Extract the (X, Y) coordinate from the center of the cell holding the provided text.  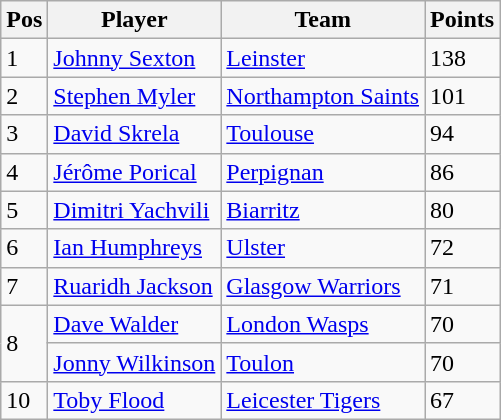
7 (24, 286)
Team (323, 20)
Toulouse (323, 134)
Ruaridh Jackson (134, 286)
94 (462, 134)
Johnny Sexton (134, 58)
2 (24, 96)
London Wasps (323, 324)
Jérôme Porical (134, 172)
67 (462, 400)
Toby Flood (134, 400)
71 (462, 286)
Dave Walder (134, 324)
Ian Humphreys (134, 248)
Northampton Saints (323, 96)
Dimitri Yachvili (134, 210)
Biarritz (323, 210)
8 (24, 343)
101 (462, 96)
Pos (24, 20)
5 (24, 210)
138 (462, 58)
86 (462, 172)
4 (24, 172)
Stephen Myler (134, 96)
Toulon (323, 362)
Leinster (323, 58)
72 (462, 248)
Perpignan (323, 172)
Points (462, 20)
David Skrela (134, 134)
Leicester Tigers (323, 400)
10 (24, 400)
Player (134, 20)
6 (24, 248)
Jonny Wilkinson (134, 362)
80 (462, 210)
1 (24, 58)
Glasgow Warriors (323, 286)
3 (24, 134)
Ulster (323, 248)
